Scan for the cell matching the given text and deliver its (x, y) coordinate at center. 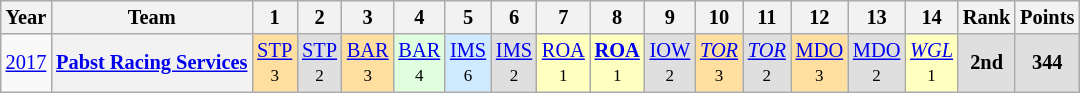
Year (26, 17)
TOR3 (719, 63)
6 (514, 17)
BAR3 (368, 63)
IOW2 (670, 63)
WGL1 (932, 63)
10 (719, 17)
14 (932, 17)
2 (320, 17)
Pabst Racing Services (152, 63)
11 (767, 17)
2nd (986, 63)
1 (274, 17)
7 (564, 17)
IMS6 (468, 63)
Team (152, 17)
4 (419, 17)
BAR4 (419, 63)
2017 (26, 63)
12 (820, 17)
8 (618, 17)
5 (468, 17)
TOR2 (767, 63)
IMS2 (514, 63)
9 (670, 17)
3 (368, 17)
13 (876, 17)
MDO3 (820, 63)
Points (1047, 17)
Rank (986, 17)
STP3 (274, 63)
STP2 (320, 63)
344 (1047, 63)
MDO2 (876, 63)
